Identify which cell holds the provided text, then report its [X, Y] central coordinate. 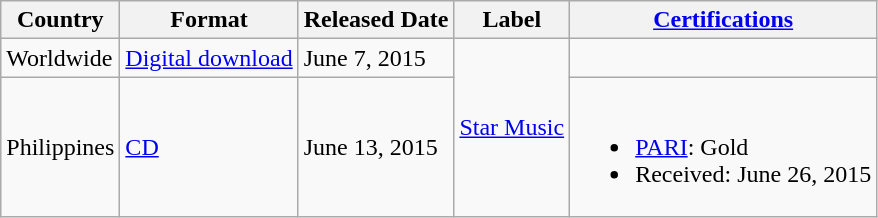
Label [512, 20]
Star Music [512, 128]
Worldwide [60, 58]
Country [60, 20]
CD [209, 147]
PARI: GoldReceived: June 26, 2015 [724, 147]
Philippines [60, 147]
Format [209, 20]
June 7, 2015 [376, 58]
Digital download [209, 58]
June 13, 2015 [376, 147]
Certifications [724, 20]
Released Date [376, 20]
